Return the (X, Y) coordinate for the center point of the cell that contains the specified text.  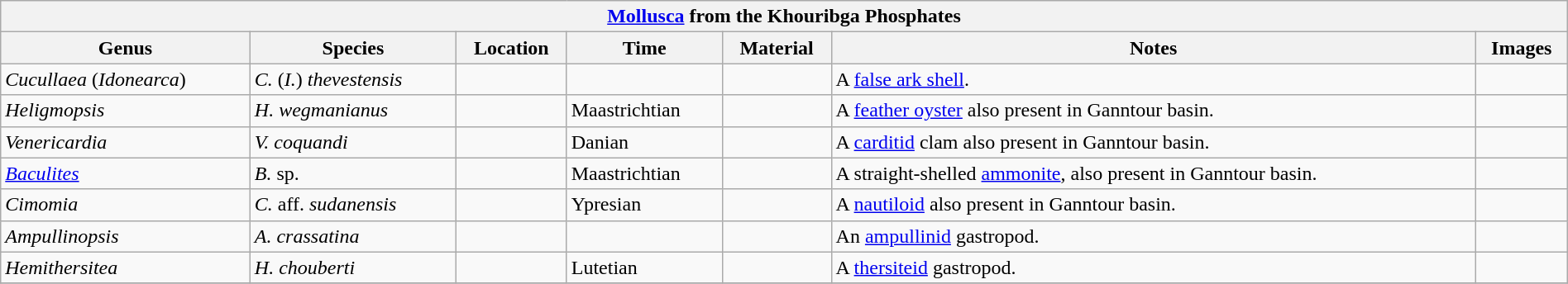
B. sp. (352, 173)
A false ark shell. (1153, 79)
A. crassatina (352, 236)
An ampullinid gastropod. (1153, 236)
A straight-shelled ammonite, also present in Ganntour basin. (1153, 173)
A nautiloid also present in Ganntour basin. (1153, 205)
Lutetian (644, 267)
Ypresian (644, 205)
Heligmopsis (126, 111)
C. aff. sudanensis (352, 205)
Baculites (126, 173)
Hemithersitea (126, 267)
Species (352, 48)
H. chouberti (352, 267)
A feather oyster also present in Ganntour basin. (1153, 111)
Ampullinopsis (126, 236)
Cimomia (126, 205)
A thersiteid gastropod. (1153, 267)
Mollusca from the Khouribga Phosphates (784, 17)
Material (777, 48)
Notes (1153, 48)
Images (1522, 48)
Genus (126, 48)
Time (644, 48)
V. coquandi (352, 142)
H. wegmanianus (352, 111)
Location (512, 48)
Danian (644, 142)
C. (I.) thevestensis (352, 79)
Cucullaea (Idonearca) (126, 79)
Venericardia (126, 142)
A carditid clam also present in Ganntour basin. (1153, 142)
